Extract the (x, y) coordinate from the center of the cell holding the provided text.  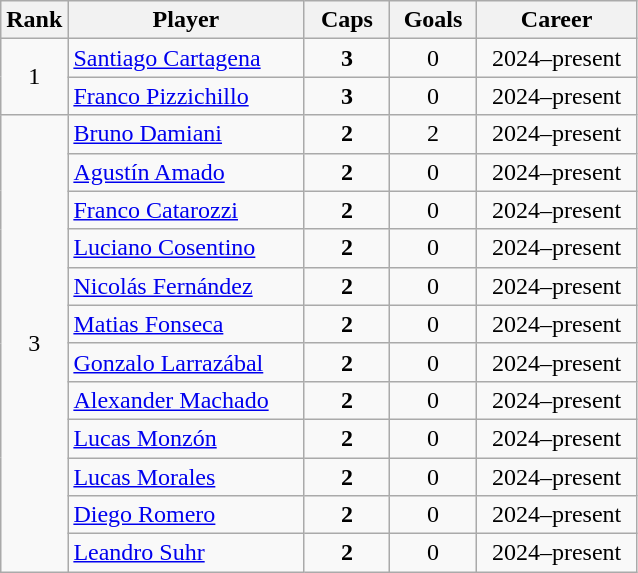
Agustín Amado (186, 172)
Bruno Damiani (186, 134)
Matias Fonseca (186, 324)
Caps (347, 20)
Leandro Suhr (186, 553)
Goals (433, 20)
1 (34, 77)
Santiago Cartagena (186, 58)
Alexander Machado (186, 400)
Franco Pizzichillo (186, 96)
Franco Catarozzi (186, 210)
Gonzalo Larrazábal (186, 362)
Player (186, 20)
Career (556, 20)
Diego Romero (186, 515)
Rank (34, 20)
Luciano Cosentino (186, 248)
Nicolás Fernández (186, 286)
Lucas Morales (186, 477)
Lucas Monzón (186, 438)
